Detect which cell encompasses the target text, then output its (x, y) center coordinate. 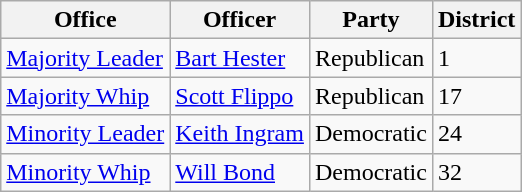
24 (476, 134)
Party (370, 20)
17 (476, 96)
District (476, 20)
Minority Leader (86, 134)
Scott Flippo (240, 96)
1 (476, 58)
32 (476, 172)
Will Bond (240, 172)
Office (86, 20)
Majority Whip (86, 96)
Majority Leader (86, 58)
Officer (240, 20)
Keith Ingram (240, 134)
Bart Hester (240, 58)
Minority Whip (86, 172)
